Return [x, y] of the center of cell containing provided text 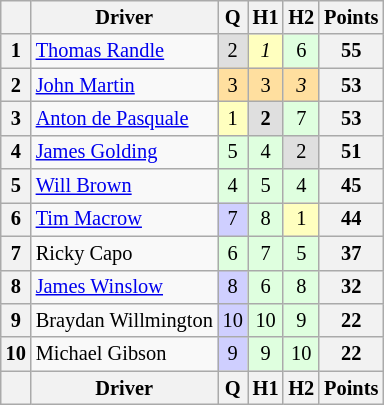
Ricky Capo [124, 253]
55 [351, 51]
James Golding [124, 152]
John Martin [124, 85]
James Winslow [124, 287]
Braydan Willmington [124, 320]
Will Brown [124, 186]
44 [351, 219]
Anton de Pasquale [124, 118]
Thomas Randle [124, 51]
Tim Macrow [124, 219]
45 [351, 186]
51 [351, 152]
32 [351, 287]
37 [351, 253]
Michael Gibson [124, 354]
